Extract the [X, Y] coordinate from the center of the cell holding the provided text.  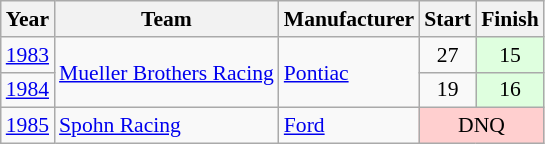
DNQ [482, 126]
Year [28, 19]
Mueller Brothers Racing [166, 72]
1984 [28, 90]
Team [166, 19]
Manufacturer [349, 19]
1985 [28, 126]
Pontiac [349, 72]
Start [448, 19]
Spohn Racing [166, 126]
19 [448, 90]
27 [448, 55]
Ford [349, 126]
15 [510, 55]
1983 [28, 55]
Finish [510, 19]
16 [510, 90]
